Extract the [X, Y] coordinate from the center of the cell holding the provided text.  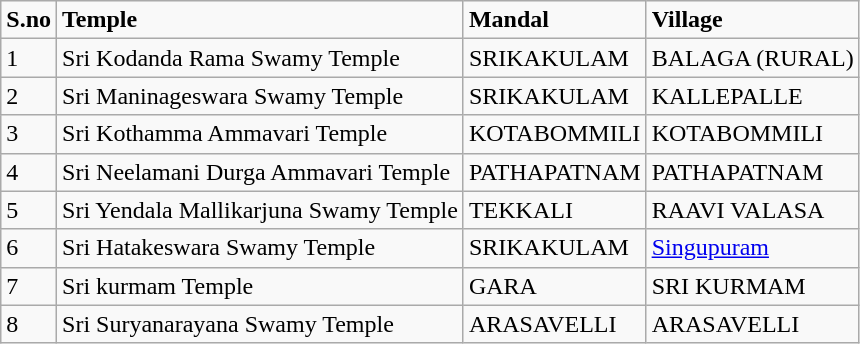
Sri kurmam Temple [260, 286]
Sri Suryanarayana Swamy Temple [260, 324]
5 [29, 210]
GARA [554, 286]
Sri Kodanda Rama Swamy Temple [260, 58]
Sri Hatakeswara Swamy Temple [260, 248]
Sri Neelamani Durga Ammavari Temple [260, 172]
1 [29, 58]
TEKKALI [554, 210]
8 [29, 324]
Village [752, 20]
3 [29, 134]
BALAGA (RURAL) [752, 58]
RAAVI VALASA [752, 210]
Temple [260, 20]
Sri Yendala Mallikarjuna Swamy Temple [260, 210]
Singupuram [752, 248]
Sri Kothamma Ammavari Temple [260, 134]
2 [29, 96]
Mandal [554, 20]
KALLEPALLE [752, 96]
Sri Maninageswara Swamy Temple [260, 96]
7 [29, 286]
6 [29, 248]
S.no [29, 20]
SRI KURMAM [752, 286]
4 [29, 172]
